Locate the cell with the specified text and output its [X, Y] center coordinate. 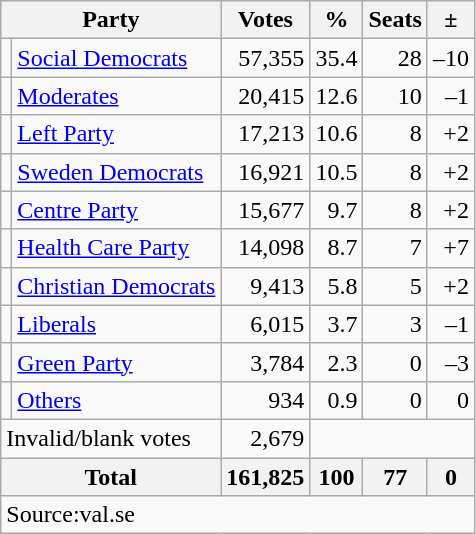
0.9 [336, 400]
8.7 [336, 248]
10.5 [336, 172]
14,098 [266, 248]
+7 [450, 248]
Health Care Party [116, 248]
2.3 [336, 362]
161,825 [266, 477]
9,413 [266, 286]
Others [116, 400]
3,784 [266, 362]
Sweden Democrats [116, 172]
Christian Democrats [116, 286]
% [336, 20]
16,921 [266, 172]
10 [395, 96]
57,355 [266, 58]
6,015 [266, 324]
10.6 [336, 134]
Party [111, 20]
± [450, 20]
3 [395, 324]
Left Party [116, 134]
20,415 [266, 96]
Source:val.se [238, 515]
–3 [450, 362]
5.8 [336, 286]
934 [266, 400]
9.7 [336, 210]
Social Democrats [116, 58]
Moderates [116, 96]
2,679 [266, 438]
17,213 [266, 134]
Invalid/blank votes [111, 438]
Votes [266, 20]
–10 [450, 58]
Green Party [116, 362]
5 [395, 286]
15,677 [266, 210]
35.4 [336, 58]
7 [395, 248]
3.7 [336, 324]
28 [395, 58]
12.6 [336, 96]
77 [395, 477]
Centre Party [116, 210]
100 [336, 477]
Seats [395, 20]
Liberals [116, 324]
Total [111, 477]
